Search for the cell housing the specified text and yield its [X, Y] center coordinate. 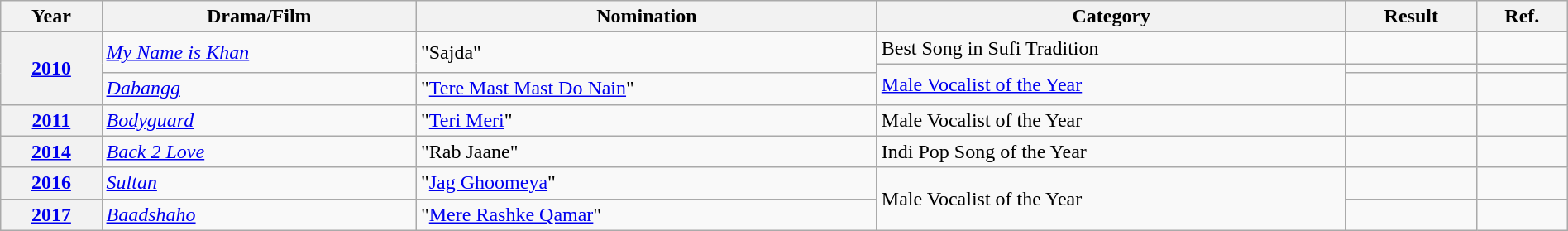
2010 [51, 68]
Sultan [259, 183]
"Jag Ghoomeya" [647, 183]
Nomination [647, 17]
My Name is Khan [259, 53]
Result [1411, 17]
"Rab Jaane" [647, 152]
Category [1111, 17]
Back 2 Love [259, 152]
Drama/Film [259, 17]
Ref. [1522, 17]
Year [51, 17]
Best Song in Sufi Tradition [1111, 48]
Dabangg [259, 89]
"Sajda" [647, 53]
"Teri Meri" [647, 120]
Indi Pop Song of the Year [1111, 152]
2011 [51, 120]
2016 [51, 183]
"Tere Mast Mast Do Nain" [647, 89]
2014 [51, 152]
2017 [51, 214]
Baadshaho [259, 214]
Bodyguard [259, 120]
"Mere Rashke Qamar" [647, 214]
